Scan for the cell matching the given text and deliver its (x, y) coordinate at center. 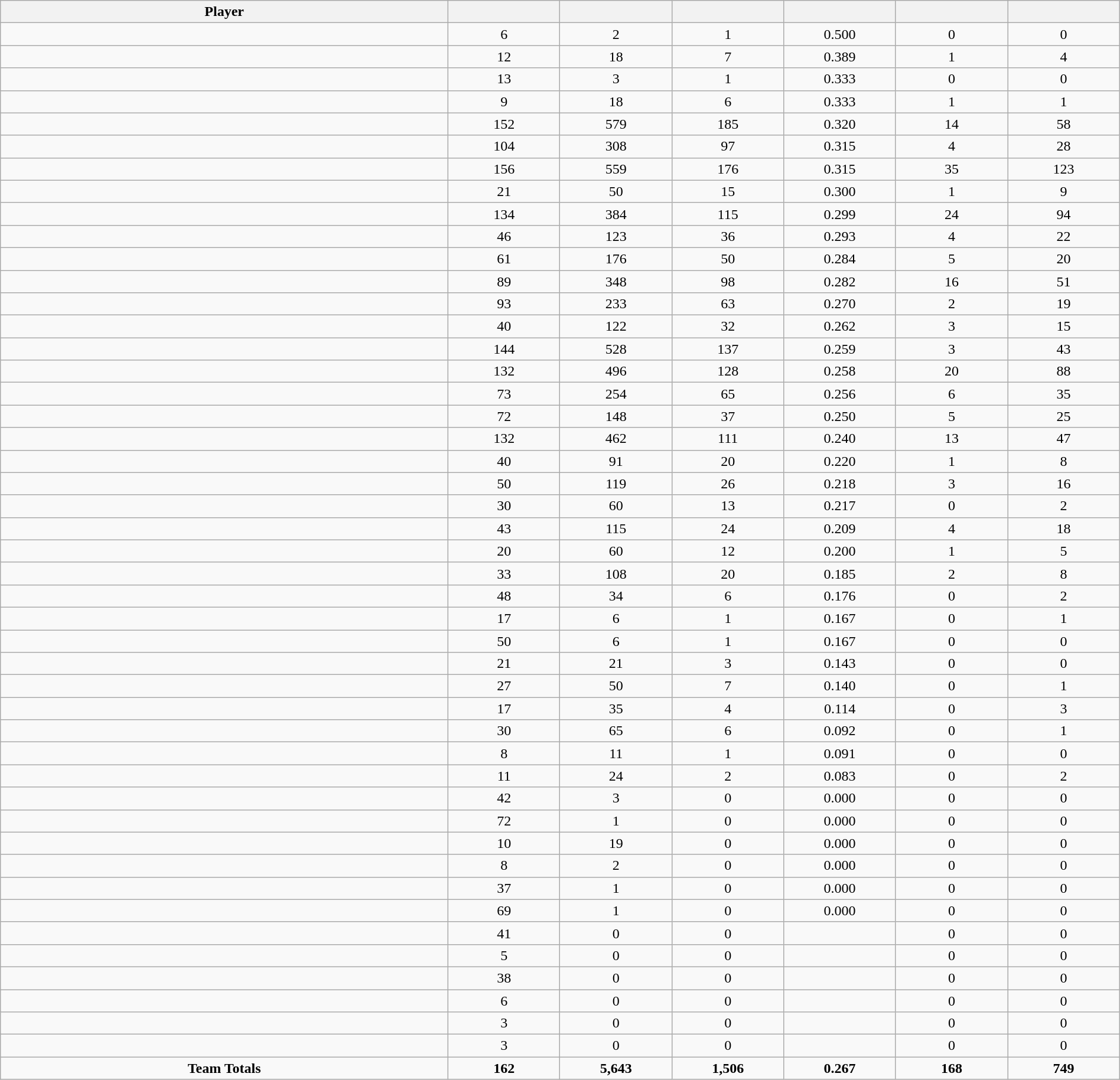
559 (616, 169)
88 (1063, 371)
46 (504, 236)
0.284 (840, 259)
0.143 (840, 664)
462 (616, 439)
94 (1063, 214)
58 (1063, 124)
89 (504, 282)
0.220 (840, 461)
61 (504, 259)
0.114 (840, 709)
93 (504, 304)
48 (504, 596)
38 (504, 978)
5,643 (616, 1068)
168 (951, 1068)
0.259 (840, 349)
34 (616, 596)
27 (504, 686)
0.293 (840, 236)
0.270 (840, 304)
384 (616, 214)
0.389 (840, 57)
148 (616, 416)
10 (504, 843)
32 (728, 327)
108 (616, 573)
33 (504, 573)
0.083 (840, 776)
91 (616, 461)
0.209 (840, 528)
579 (616, 124)
63 (728, 304)
Player (224, 12)
97 (728, 146)
528 (616, 349)
119 (616, 484)
111 (728, 439)
156 (504, 169)
26 (728, 484)
22 (1063, 236)
0.218 (840, 484)
0.185 (840, 573)
0.092 (840, 731)
0.320 (840, 124)
0.299 (840, 214)
98 (728, 282)
0.176 (840, 596)
185 (728, 124)
308 (616, 146)
0.500 (840, 34)
73 (504, 394)
162 (504, 1068)
128 (728, 371)
122 (616, 327)
1,506 (728, 1068)
0.217 (840, 506)
152 (504, 124)
25 (1063, 416)
0.267 (840, 1068)
41 (504, 933)
0.140 (840, 686)
0.240 (840, 439)
69 (504, 911)
28 (1063, 146)
137 (728, 349)
348 (616, 282)
134 (504, 214)
233 (616, 304)
47 (1063, 439)
0.200 (840, 551)
104 (504, 146)
42 (504, 798)
14 (951, 124)
0.258 (840, 371)
0.256 (840, 394)
51 (1063, 282)
144 (504, 349)
496 (616, 371)
0.300 (840, 191)
36 (728, 236)
254 (616, 394)
749 (1063, 1068)
0.250 (840, 416)
Team Totals (224, 1068)
0.091 (840, 753)
0.282 (840, 282)
0.262 (840, 327)
